Find where the given text appears and provide that cell's center as (X, Y) coordinate. 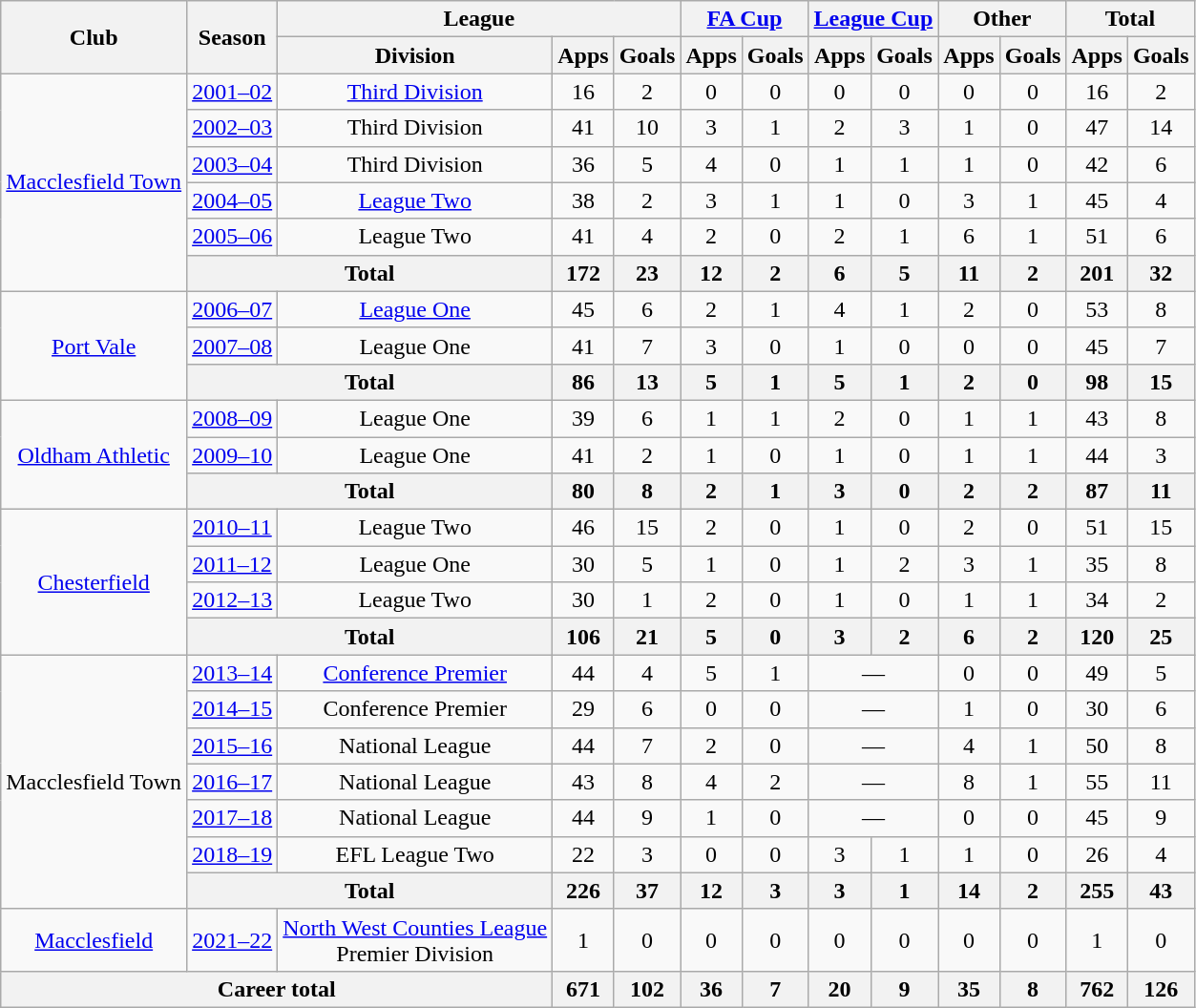
Division (415, 55)
League (479, 19)
2021–22 (233, 939)
2003–04 (233, 164)
2013–14 (233, 673)
Macclesfield (94, 939)
23 (647, 273)
762 (1097, 989)
20 (840, 989)
29 (583, 709)
2002–03 (233, 128)
26 (1097, 854)
2015–16 (233, 745)
2006–07 (233, 309)
98 (1097, 382)
Club (94, 37)
106 (583, 637)
2011–12 (233, 564)
2016–17 (233, 782)
46 (583, 528)
EFL League Two (415, 854)
2004–05 (233, 200)
50 (1097, 745)
2007–08 (233, 346)
Port Vale (94, 346)
2012–13 (233, 600)
126 (1161, 989)
League Cup (873, 19)
42 (1097, 164)
22 (583, 854)
2001–02 (233, 92)
34 (1097, 600)
226 (583, 891)
2014–15 (233, 709)
13 (647, 382)
80 (583, 492)
10 (647, 128)
102 (647, 989)
255 (1097, 891)
2005–06 (233, 237)
32 (1161, 273)
87 (1097, 492)
2008–09 (233, 418)
2009–10 (233, 455)
21 (647, 637)
47 (1097, 128)
38 (583, 200)
FA Cup (745, 19)
671 (583, 989)
North West Counties LeaguePremier Division (415, 939)
55 (1097, 782)
49 (1097, 673)
37 (647, 891)
120 (1097, 637)
86 (583, 382)
Other (1002, 19)
2018–19 (233, 854)
Season (233, 37)
2010–11 (233, 528)
25 (1161, 637)
Career total (277, 989)
201 (1097, 273)
53 (1097, 309)
172 (583, 273)
2017–18 (233, 818)
39 (583, 418)
Chesterfield (94, 582)
Oldham Athletic (94, 454)
